Extract the (x, y) coordinate from the center of the cell holding the provided text.  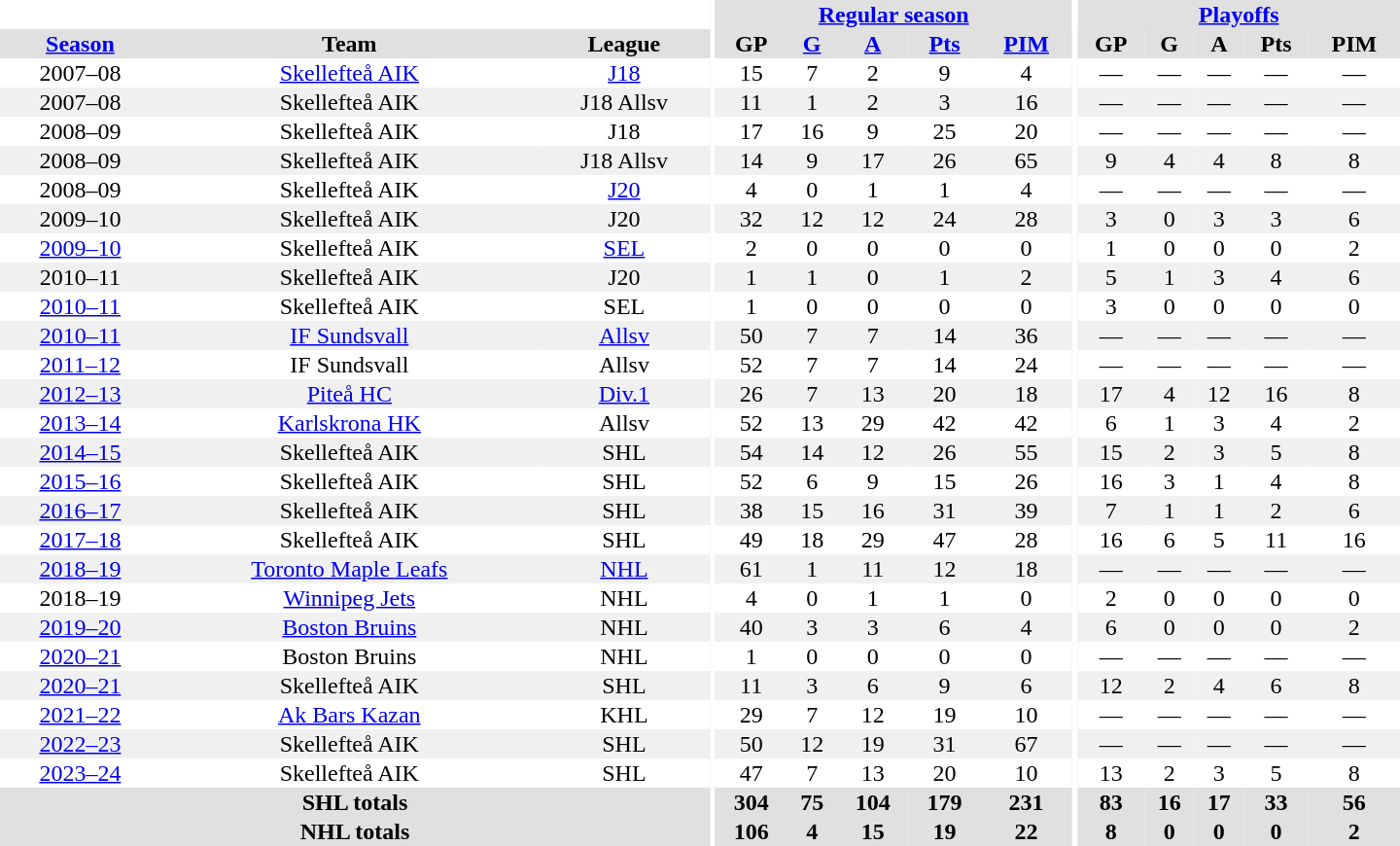
75 (813, 802)
65 (1027, 160)
83 (1110, 802)
SHL totals (355, 802)
Team (350, 44)
2013–14 (80, 423)
33 (1276, 802)
38 (752, 511)
2016–17 (80, 511)
2022–23 (80, 744)
League (624, 44)
36 (1027, 335)
39 (1027, 511)
40 (752, 627)
Playoffs (1239, 15)
2023–24 (80, 773)
NHL totals (355, 831)
67 (1027, 744)
106 (752, 831)
Ak Bars Kazan (350, 715)
304 (752, 802)
231 (1027, 802)
2014–15 (80, 452)
49 (752, 540)
Season (80, 44)
2019–20 (80, 627)
61 (752, 569)
2015–16 (80, 481)
Winnipeg Jets (350, 598)
54 (752, 452)
Karlskrona HK (350, 423)
55 (1027, 452)
Regular season (894, 15)
Toronto Maple Leafs (350, 569)
Piteå HC (350, 394)
2011–12 (80, 365)
Div.1 (624, 394)
32 (752, 219)
25 (945, 131)
22 (1027, 831)
179 (945, 802)
KHL (624, 715)
2017–18 (80, 540)
56 (1354, 802)
2021–22 (80, 715)
104 (873, 802)
2012–13 (80, 394)
